From the cell containing the given text, extract its center point as (X, Y) coordinate. 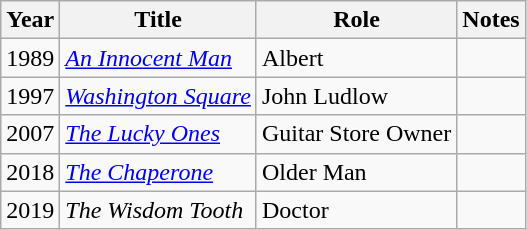
2019 (30, 210)
Washington Square (158, 96)
Albert (356, 58)
Guitar Store Owner (356, 134)
Year (30, 20)
Role (356, 20)
2018 (30, 172)
1997 (30, 96)
Older Man (356, 172)
The Wisdom Tooth (158, 210)
John Ludlow (356, 96)
2007 (30, 134)
Notes (491, 20)
The Chaperone (158, 172)
1989 (30, 58)
The Lucky Ones (158, 134)
An Innocent Man (158, 58)
Doctor (356, 210)
Title (158, 20)
